Pinpoint the cell where the given text exists, returning its (x, y) midpoint coordinate. 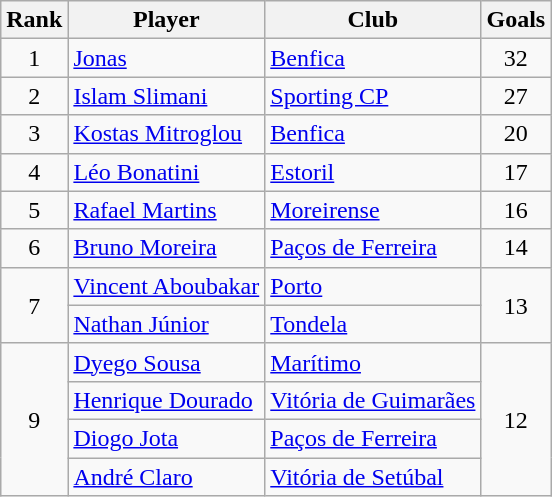
André Claro (166, 477)
Sporting CP (373, 96)
3 (34, 134)
5 (34, 210)
Diogo Jota (166, 438)
Vincent Aboubakar (166, 286)
16 (516, 210)
12 (516, 419)
Vitória de Setúbal (373, 477)
4 (34, 172)
Bruno Moreira (166, 248)
Estoril (373, 172)
1 (34, 58)
Jonas (166, 58)
14 (516, 248)
Dyego Sousa (166, 362)
Kostas Mitroglou (166, 134)
Player (166, 20)
2 (34, 96)
6 (34, 248)
27 (516, 96)
Porto (373, 286)
Vitória de Guimarães (373, 400)
Moreirense (373, 210)
9 (34, 419)
Islam Slimani (166, 96)
Rank (34, 20)
13 (516, 305)
Club (373, 20)
Nathan Júnior (166, 324)
Tondela (373, 324)
7 (34, 305)
Marítimo (373, 362)
17 (516, 172)
Léo Bonatini (166, 172)
Rafael Martins (166, 210)
32 (516, 58)
20 (516, 134)
Henrique Dourado (166, 400)
Goals (516, 20)
